Extract the (X, Y) coordinate from the center of the cell holding the provided text.  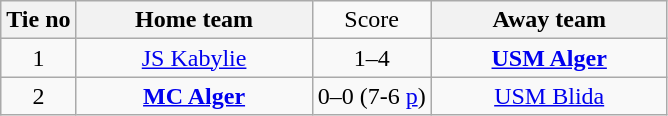
1–4 (372, 58)
0–0 (7-6 p) (372, 96)
MC Alger (194, 96)
USM Alger (549, 58)
1 (38, 58)
Tie no (38, 20)
Home team (194, 20)
Away team (549, 20)
2 (38, 96)
JS Kabylie (194, 58)
USM Blida (549, 96)
Score (372, 20)
